Locate the cell with the specified text and output its [X, Y] center coordinate. 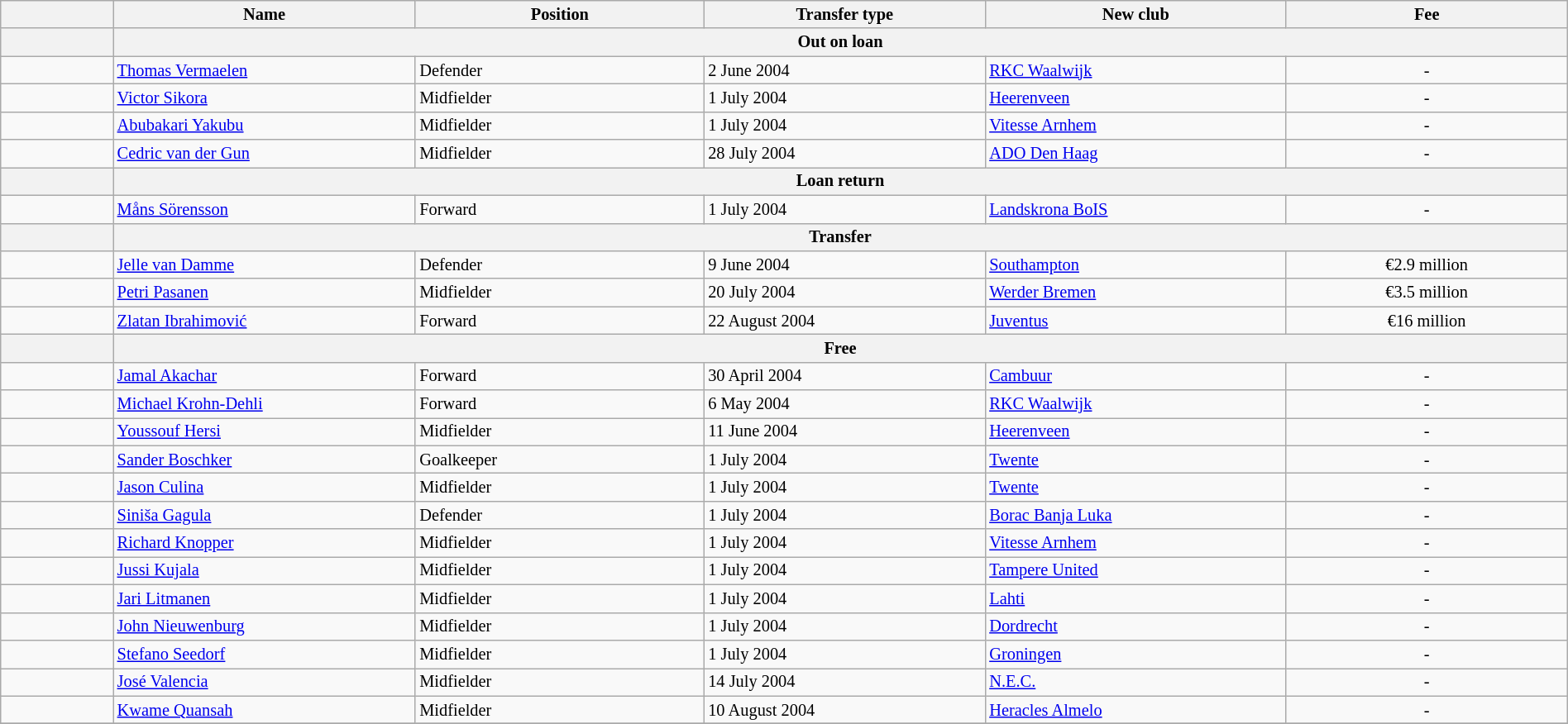
New club [1135, 14]
Michael Krohn-Dehli [265, 404]
Heracles Almelo [1135, 710]
Youssouf Hersi [265, 431]
Stefano Seedorf [265, 654]
Cambuur [1135, 376]
9 June 2004 [844, 264]
Borac Banja Luka [1135, 515]
John Nieuwenburg [265, 626]
10 August 2004 [844, 710]
Jason Culina [265, 487]
Thomas Vermaelen [265, 70]
Landskrona BoIS [1135, 209]
14 July 2004 [844, 682]
Dordrecht [1135, 626]
Position [559, 14]
Victor Sikora [265, 98]
Zlatan Ibrahimović [265, 321]
N.E.C. [1135, 682]
Jussi Kujala [265, 570]
Name [265, 14]
Jamal Akachar [265, 376]
Goalkeeper [559, 460]
Out on loan [840, 42]
Groningen [1135, 654]
Petri Pasanen [265, 293]
Sander Boschker [265, 460]
Cedric van der Gun [265, 154]
José Valencia [265, 682]
Måns Sörensson [265, 209]
€3.5 million [1427, 293]
Loan return [840, 181]
€2.9 million [1427, 264]
28 July 2004 [844, 154]
ADO Den Haag [1135, 154]
Free [840, 348]
Werder Bremen [1135, 293]
Tampere United [1135, 570]
Lahti [1135, 598]
€16 million [1427, 321]
Richard Knopper [265, 543]
6 May 2004 [844, 404]
30 April 2004 [844, 376]
22 August 2004 [844, 321]
Transfer [840, 237]
Fee [1427, 14]
Transfer type [844, 14]
2 June 2004 [844, 70]
Jari Litmanen [265, 598]
20 July 2004 [844, 293]
Kwame Quansah [265, 710]
Juventus [1135, 321]
Southampton [1135, 264]
Siniša Gagula [265, 515]
Abubakari Yakubu [265, 126]
Jelle van Damme [265, 264]
11 June 2004 [844, 431]
